Extract the (X, Y) coordinate from the center of the cell holding the provided text.  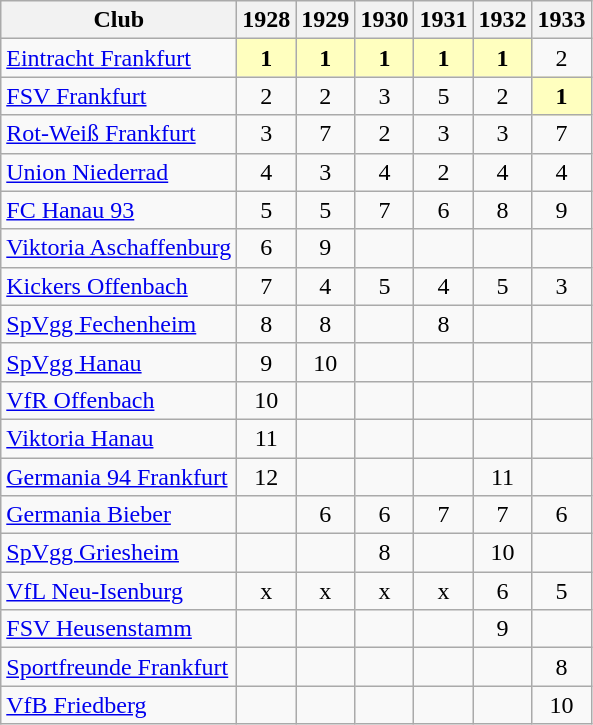
Club (119, 20)
FSV Heusenstamm (119, 629)
Union Niederrad (119, 172)
1932 (502, 20)
Kickers Offenbach (119, 286)
Viktoria Aschaffenburg (119, 248)
FSV Frankfurt (119, 96)
Germania Bieber (119, 515)
Viktoria Hanau (119, 438)
SpVgg Hanau (119, 362)
FC Hanau 93 (119, 210)
Germania 94 Frankfurt (119, 477)
12 (266, 477)
VfB Friedberg (119, 705)
Rot-Weiß Frankfurt (119, 134)
VfL Neu-Isenburg (119, 591)
1933 (562, 20)
Eintracht Frankfurt (119, 58)
VfR Offenbach (119, 400)
SpVgg Fechenheim (119, 324)
1928 (266, 20)
SpVgg Griesheim (119, 553)
1931 (444, 20)
1930 (384, 20)
1929 (326, 20)
Sportfreunde Frankfurt (119, 667)
